Determine the (x, y) coordinate at the center of the cell enclosing the given text.  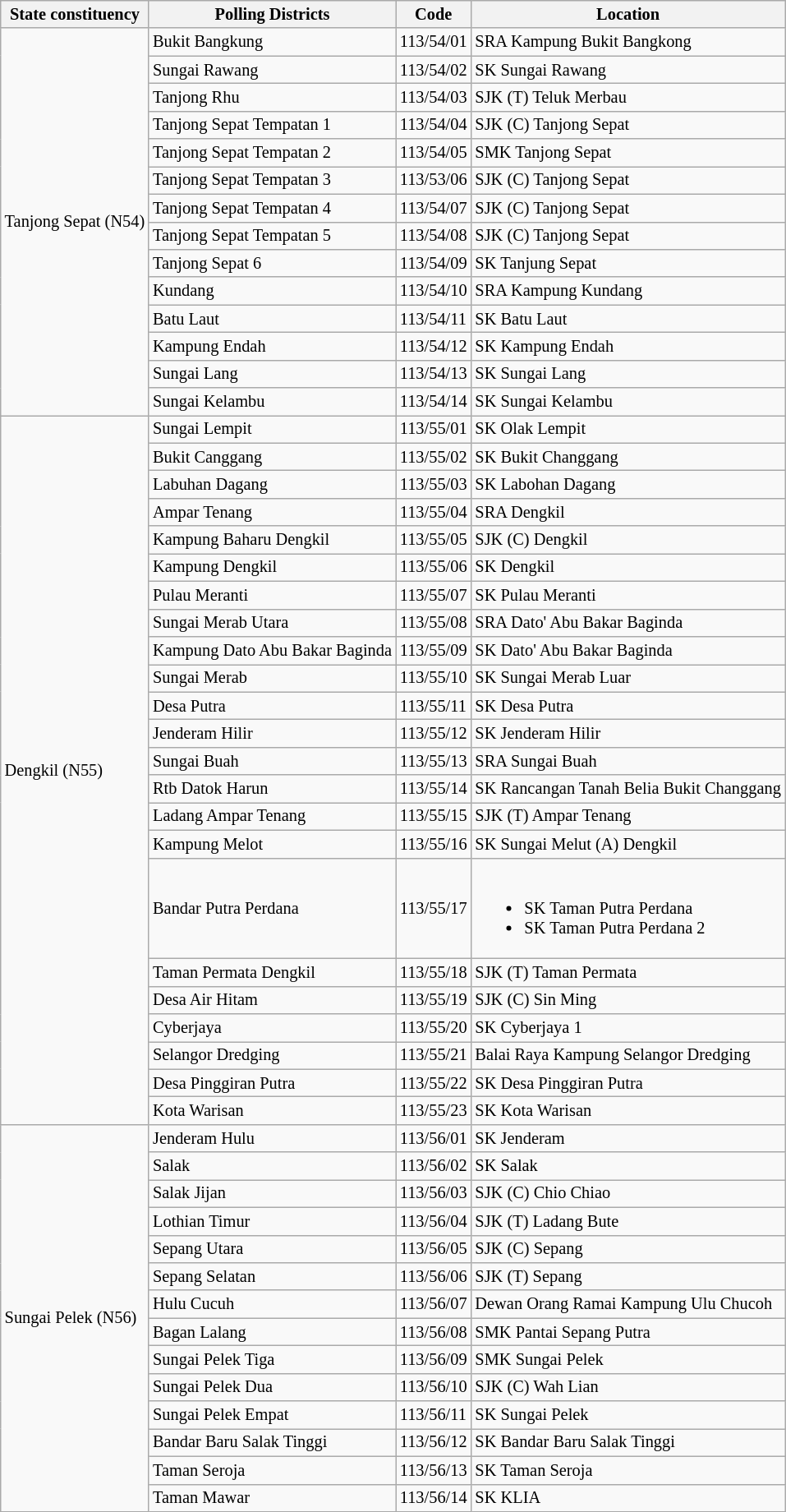
113/55/03 (434, 484)
SJK (T) Taman Permata (628, 972)
Ladang Ampar Tenang (273, 816)
Salak Jijan (273, 1193)
Kampung Dengkil (273, 567)
Ampar Tenang (273, 512)
113/54/05 (434, 153)
Sungai Pelek (N56) (75, 1318)
Tanjong Sepat Tempatan 3 (273, 180)
113/55/21 (434, 1055)
113/55/04 (434, 512)
SRA Sungai Buah (628, 761)
SMK Sungai Pelek (628, 1359)
Bukit Canggang (273, 457)
Tanjong Sepat Tempatan 4 (273, 208)
Labuhan Dagang (273, 484)
113/54/12 (434, 346)
Kundang (273, 291)
Dewan Orang Ramai Kampung Ulu Chucoh (628, 1304)
113/55/12 (434, 733)
SRA Kampung Kundang (628, 291)
113/55/19 (434, 1000)
SJK (C) Sin Ming (628, 1000)
SK Olak Lempit (628, 429)
113/56/02 (434, 1166)
113/56/06 (434, 1276)
State constituency (75, 14)
113/53/06 (434, 180)
Sungai Lang (273, 374)
Sungai Merab (273, 678)
SK Jenderam Hilir (628, 733)
SK Taman Putra PerdanaSK Taman Putra Perdana 2 (628, 908)
Desa Putra (273, 706)
113/55/11 (434, 706)
Cyberjaya (273, 1027)
SJK (C) Wah Lian (628, 1387)
Rtb Datok Harun (273, 789)
SK Sungai Lang (628, 374)
SK KLIA (628, 1498)
SK Desa Pinggiran Putra (628, 1083)
Taman Mawar (273, 1498)
113/56/13 (434, 1470)
SK Kampung Endah (628, 346)
SK Kota Warisan (628, 1110)
SJK (T) Teluk Merbau (628, 97)
Sungai Pelek Empat (273, 1415)
SK Sungai Merab Luar (628, 678)
SK Taman Seroja (628, 1470)
113/55/23 (434, 1110)
SMK Pantai Sepang Putra (628, 1332)
SK Cyberjaya 1 (628, 1027)
Kampung Melot (273, 844)
SJK (C) Sepang (628, 1249)
SRA Dengkil (628, 512)
113/55/09 (434, 650)
SK Tanjung Sepat (628, 263)
Lothian Timur (273, 1221)
Salak (273, 1166)
113/54/10 (434, 291)
SRA Kampung Bukit Bangkong (628, 42)
SK Sungai Kelambu (628, 402)
113/56/08 (434, 1332)
Kampung Endah (273, 346)
Tanjong Sepat Tempatan 5 (273, 236)
113/56/14 (434, 1498)
113/56/01 (434, 1138)
SK Pulau Meranti (628, 595)
Tanjong Sepat 6 (273, 263)
Jenderam Hilir (273, 733)
113/54/03 (434, 97)
113/54/08 (434, 236)
Polling Districts (273, 14)
SJK (C) Chio Chiao (628, 1193)
SK Sungai Melut (A) Dengkil (628, 844)
Batu Laut (273, 319)
Tanjong Sepat (N54) (75, 222)
113/54/13 (434, 374)
SK Sungai Rawang (628, 70)
Tanjong Sepat Tempatan 1 (273, 125)
113/55/08 (434, 623)
113/55/22 (434, 1083)
Desa Pinggiran Putra (273, 1083)
SK Bandar Baru Salak Tinggi (628, 1442)
113/56/03 (434, 1193)
Sepang Utara (273, 1249)
Code (434, 14)
113/55/13 (434, 761)
Jenderam Hulu (273, 1138)
Hulu Cucuh (273, 1304)
113/55/02 (434, 457)
113/55/18 (434, 972)
113/56/11 (434, 1415)
113/55/14 (434, 789)
SK Dengkil (628, 567)
Balai Raya Kampung Selangor Dredging (628, 1055)
SJK (T) Sepang (628, 1276)
Sepang Selatan (273, 1276)
Pulau Meranti (273, 595)
Bukit Bangkung (273, 42)
113/56/07 (434, 1304)
113/54/14 (434, 402)
113/55/20 (434, 1027)
Kota Warisan (273, 1110)
113/55/16 (434, 844)
Dengkil (N55) (75, 769)
SRA Dato' Abu Bakar Baginda (628, 623)
113/55/05 (434, 540)
Desa Air Hitam (273, 1000)
Bandar Putra Perdana (273, 908)
113/55/17 (434, 908)
Tanjong Sepat Tempatan 2 (273, 153)
SK Rancangan Tanah Belia Bukit Changgang (628, 789)
113/55/15 (434, 816)
Sungai Pelek Dua (273, 1387)
113/54/11 (434, 319)
113/56/04 (434, 1221)
Kampung Dato Abu Bakar Baginda (273, 650)
Selangor Dredging (273, 1055)
113/55/07 (434, 595)
113/56/10 (434, 1387)
Taman Permata Dengkil (273, 972)
SK Labohan Dagang (628, 484)
Tanjong Rhu (273, 97)
Sungai Pelek Tiga (273, 1359)
Sungai Merab Utara (273, 623)
SMK Tanjong Sepat (628, 153)
113/54/09 (434, 263)
SJK (C) Dengkil (628, 540)
SK Salak (628, 1166)
113/55/10 (434, 678)
113/56/05 (434, 1249)
SK Sungai Pelek (628, 1415)
113/56/12 (434, 1442)
Bagan Lalang (273, 1332)
113/55/01 (434, 429)
Kampung Baharu Dengkil (273, 540)
Location (628, 14)
SK Dato' Abu Bakar Baginda (628, 650)
113/54/04 (434, 125)
SK Desa Putra (628, 706)
SJK (T) Ladang Bute (628, 1221)
113/54/01 (434, 42)
113/56/09 (434, 1359)
SK Bukit Changgang (628, 457)
113/54/02 (434, 70)
113/54/07 (434, 208)
Sungai Lempit (273, 429)
SK Jenderam (628, 1138)
SK Batu Laut (628, 319)
Sungai Buah (273, 761)
Taman Seroja (273, 1470)
SJK (T) Ampar Tenang (628, 816)
113/55/06 (434, 567)
Bandar Baru Salak Tinggi (273, 1442)
Sungai Rawang (273, 70)
Sungai Kelambu (273, 402)
